Return the [X, Y] coordinate for the center point of the cell that contains the specified text.  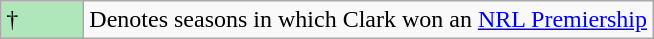
Denotes seasons in which Clark won an NRL Premiership [368, 20]
† [42, 20]
